Return the [x, y] coordinate for the center point of the cell that contains the specified text.  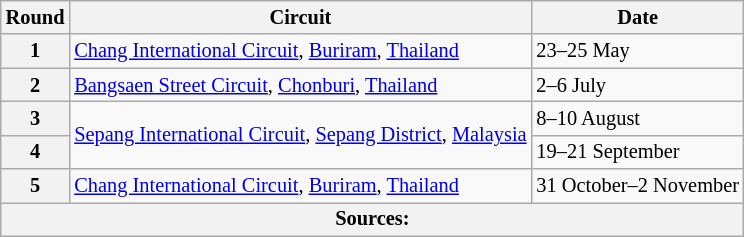
8–10 August [638, 118]
Sepang International Circuit, Sepang District, Malaysia [300, 134]
31 October–2 November [638, 186]
Sources: [372, 219]
19–21 September [638, 152]
Round [36, 17]
4 [36, 152]
Circuit [300, 17]
5 [36, 186]
Bangsaen Street Circuit, Chonburi, Thailand [300, 85]
23–25 May [638, 51]
Date [638, 17]
3 [36, 118]
2 [36, 85]
1 [36, 51]
2–6 July [638, 85]
